Determine the (x, y) coordinate at the center of the cell enclosing the given text.  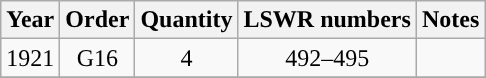
Quantity (186, 20)
G16 (98, 58)
Notes (450, 20)
1921 (30, 58)
Year (30, 20)
LSWR numbers (327, 20)
4 (186, 58)
Order (98, 20)
492–495 (327, 58)
